Detect which cell encompasses the target text, then output its [X, Y] center coordinate. 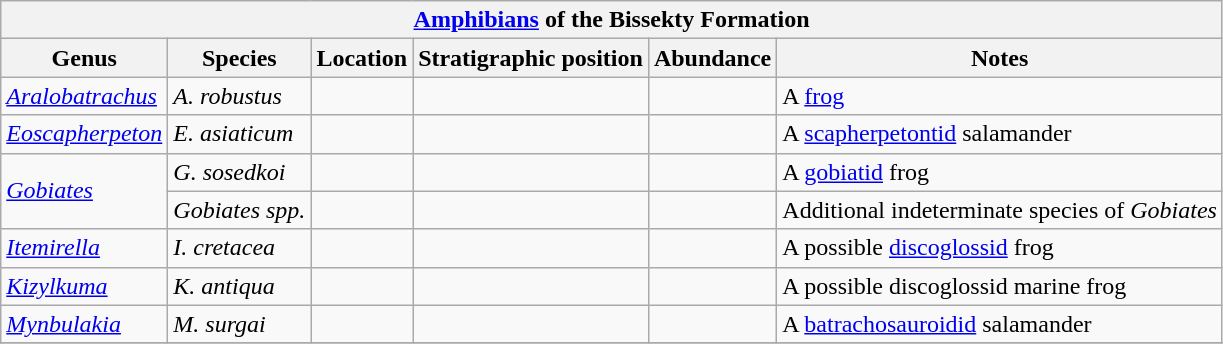
Additional indeterminate species of Gobiates [1000, 210]
A possible discoglossid marine frog [1000, 286]
A batrachosauroidid salamander [1000, 324]
A frog [1000, 96]
Abundance [712, 58]
Kizylkuma [84, 286]
Aralobatrachus [84, 96]
A gobiatid frog [1000, 172]
Eoscapherpeton [84, 134]
Itemirella [84, 248]
K. antiqua [240, 286]
Stratigraphic position [531, 58]
M. surgai [240, 324]
Gobiates [84, 191]
Gobiates spp. [240, 210]
Notes [1000, 58]
Genus [84, 58]
A. robustus [240, 96]
Location [362, 58]
Mynbulakia [84, 324]
I. cretacea [240, 248]
Species [240, 58]
A possible discoglossid frog [1000, 248]
E. asiaticum [240, 134]
Amphibians of the Bissekty Formation [612, 20]
A scapherpetontid salamander [1000, 134]
G. sosedkoi [240, 172]
